Identify which cell holds the provided text, then report its (x, y) central coordinate. 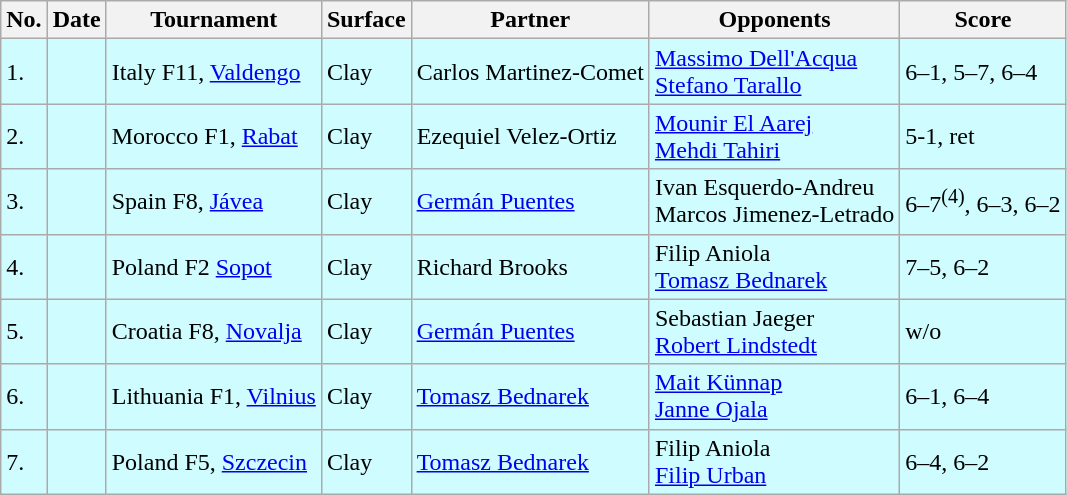
Lithuania F1, Vilnius (214, 396)
7–5, 6–2 (983, 266)
5-1, ret (983, 136)
Spain F8, Jávea (214, 202)
Score (983, 20)
Filip Aniola Filip Urban (774, 462)
Morocco F1, Rabat (214, 136)
1. (24, 72)
2. (24, 136)
6–1, 6–4 (983, 396)
Date (76, 20)
Tournament (214, 20)
Mounir El Aarej Mehdi Tahiri (774, 136)
4. (24, 266)
6–4, 6–2 (983, 462)
Ezequiel Velez-Ortiz (530, 136)
Croatia F8, Novalja (214, 332)
Opponents (774, 20)
No. (24, 20)
6–1, 5–7, 6–4 (983, 72)
Poland F5, Szczecin (214, 462)
6–7(4), 6–3, 6–2 (983, 202)
Massimo Dell'Acqua Stefano Tarallo (774, 72)
6. (24, 396)
Filip Aniola Tomasz Bednarek (774, 266)
Ivan Esquerdo-Andreu Marcos Jimenez-Letrado (774, 202)
Poland F2 Sopot (214, 266)
Italy F11, Valdengo (214, 72)
Carlos Martinez-Comet (530, 72)
Sebastian Jaeger Robert Lindstedt (774, 332)
5. (24, 332)
w/o (983, 332)
Partner (530, 20)
Mait Künnap Janne Ojala (774, 396)
Surface (366, 20)
7. (24, 462)
3. (24, 202)
Richard Brooks (530, 266)
